Find where the given text appears and provide that cell's center as [x, y] coordinate. 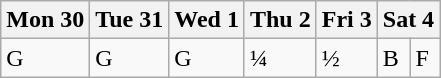
F [425, 58]
Wed 1 [207, 20]
Tue 31 [130, 20]
Thu 2 [280, 20]
½ [346, 58]
Sat 4 [408, 20]
B [394, 58]
¼ [280, 58]
Fri 3 [346, 20]
Mon 30 [46, 20]
